Locate the cell with the specified text and output its (X, Y) center coordinate. 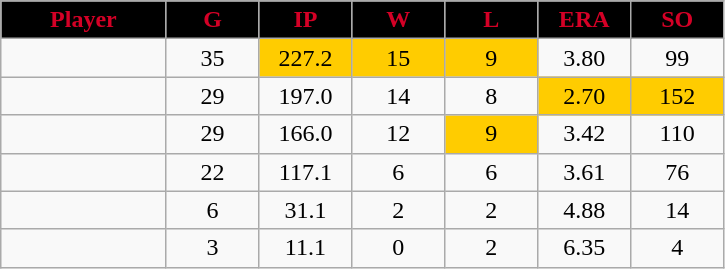
197.0 (306, 96)
35 (212, 58)
76 (678, 172)
11.1 (306, 248)
110 (678, 134)
227.2 (306, 58)
166.0 (306, 134)
22 (212, 172)
SO (678, 20)
IP (306, 20)
12 (398, 134)
W (398, 20)
8 (492, 96)
3 (212, 248)
99 (678, 58)
ERA (584, 20)
3.42 (584, 134)
G (212, 20)
4.88 (584, 210)
4 (678, 248)
0 (398, 248)
3.80 (584, 58)
6.35 (584, 248)
15 (398, 58)
L (492, 20)
117.1 (306, 172)
2.70 (584, 96)
152 (678, 96)
3.61 (584, 172)
Player (84, 20)
31.1 (306, 210)
